Search for the cell housing the specified text and yield its (x, y) center coordinate. 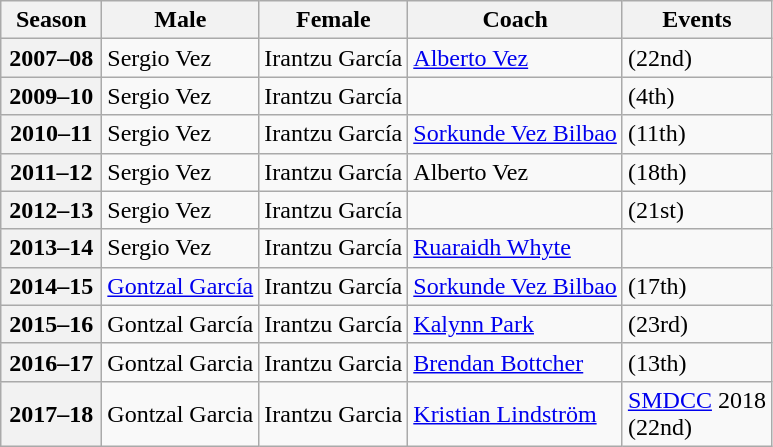
Kalynn Park (516, 324)
(23rd) (696, 324)
(21st) (696, 210)
(11th) (696, 134)
2016–17 (52, 362)
Ruaraidh Whyte (516, 248)
Brendan Bottcher (516, 362)
2013–14 (52, 248)
Male (180, 20)
(22nd) (696, 58)
Season (52, 20)
(4th) (696, 96)
2012–13 (52, 210)
2014–15 (52, 286)
SMDCC 2018 (22nd) (696, 414)
2009–10 (52, 96)
(18th) (696, 172)
Kristian Lindström (516, 414)
2007–08 (52, 58)
(13th) (696, 362)
2015–16 (52, 324)
2010–11 (52, 134)
Coach (516, 20)
(17th) (696, 286)
Events (696, 20)
2011–12 (52, 172)
Female (334, 20)
2017–18 (52, 414)
